Scan for the cell matching the given text and deliver its (X, Y) coordinate at center. 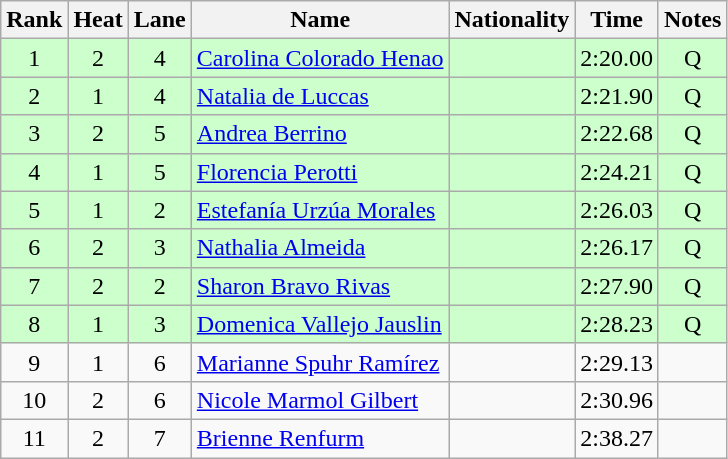
2:22.68 (617, 134)
Lane (160, 20)
10 (34, 400)
Notes (692, 20)
2:26.03 (617, 210)
2:24.21 (617, 172)
2:26.17 (617, 248)
2:28.23 (617, 324)
Andrea Berrino (320, 134)
11 (34, 438)
Sharon Bravo Rivas (320, 286)
8 (34, 324)
2:27.90 (617, 286)
Florencia Perotti (320, 172)
Natalia de Luccas (320, 96)
Name (320, 20)
Nathalia Almeida (320, 248)
Brienne Renfurm (320, 438)
2:21.90 (617, 96)
2:30.96 (617, 400)
9 (34, 362)
Marianne Spuhr Ramírez (320, 362)
Domenica Vallejo Jauslin (320, 324)
Time (617, 20)
Heat (98, 20)
Estefanía Urzúa Morales (320, 210)
Nicole Marmol Gilbert (320, 400)
2:20.00 (617, 58)
2:38.27 (617, 438)
Rank (34, 20)
Carolina Colorado Henao (320, 58)
Nationality (512, 20)
2:29.13 (617, 362)
